Identify which cell holds the provided text, then report its [x, y] central coordinate. 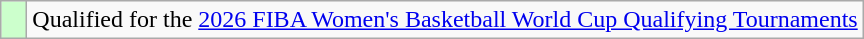
Qualified for the 2026 FIBA Women's Basketball World Cup Qualifying Tournaments [445, 20]
